Detect which cell encompasses the target text, then output its [x, y] center coordinate. 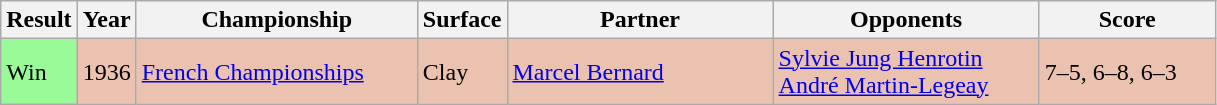
Marcel Bernard [640, 72]
1936 [106, 72]
Sylvie Jung Henrotin André Martin-Legeay [906, 72]
Clay [462, 72]
7–5, 6–8, 6–3 [1127, 72]
Year [106, 20]
Win [39, 72]
French Championships [276, 72]
Partner [640, 20]
Opponents [906, 20]
Championship [276, 20]
Result [39, 20]
Score [1127, 20]
Surface [462, 20]
